Identify which cell holds the provided text, then report its (x, y) central coordinate. 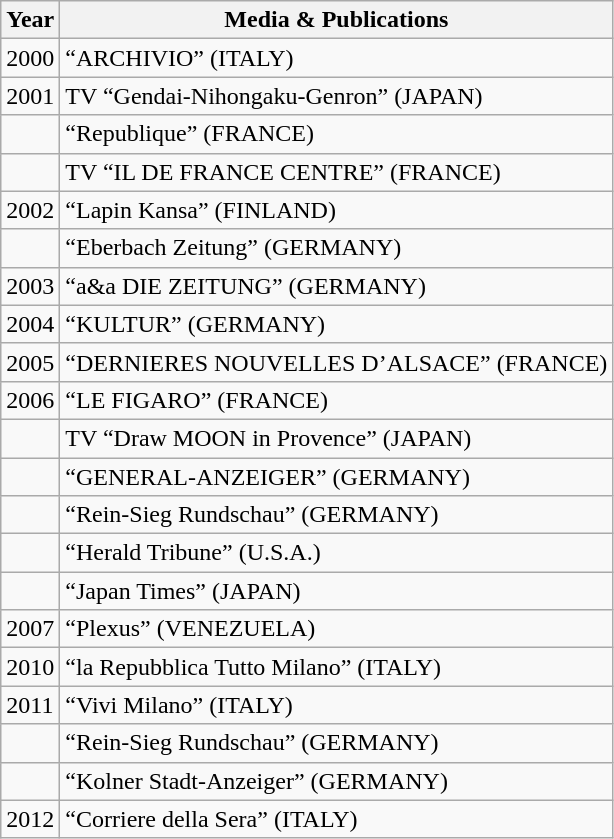
“GENERAL-ANZEIGER” (GERMANY) (336, 477)
2007 (30, 629)
2010 (30, 667)
2002 (30, 210)
2000 (30, 58)
“LE FIGARO” (FRANCE) (336, 400)
“Eberbach Zeitung” (GERMANY) (336, 248)
“Corriere della Sera” (ITALY) (336, 819)
2004 (30, 324)
“KULTUR” (GERMANY) (336, 324)
“la Repubblica Tutto Milano” (ITALY) (336, 667)
“Lapin Kansa” (FINLAND) (336, 210)
“Herald Tribune” (U.S.A.) (336, 553)
“Vivi Milano” (ITALY) (336, 705)
Year (30, 20)
Media & Publications (336, 20)
2003 (30, 286)
TV “Gendai-Nihongaku-Genron” (JAPAN) (336, 96)
2005 (30, 362)
“Kolner Stadt-Anzeiger” (GERMANY) (336, 781)
TV “Draw MOON in Provence” (JAPAN) (336, 438)
2011 (30, 705)
“Plexus” (VENEZUELA) (336, 629)
“Japan Times” (JAPAN) (336, 591)
2001 (30, 96)
TV “IL DE FRANCE CENTRE” (FRANCE) (336, 172)
“DERNIERES NOUVELLES D’ALSACE” (FRANCE) (336, 362)
“a&a DIE ZEITUNG” (GERMANY) (336, 286)
“Republique” (FRANCE) (336, 134)
“ARCHIVIO” (ITALY) (336, 58)
2006 (30, 400)
2012 (30, 819)
